Pinpoint the cell where the given text exists, returning its [x, y] midpoint coordinate. 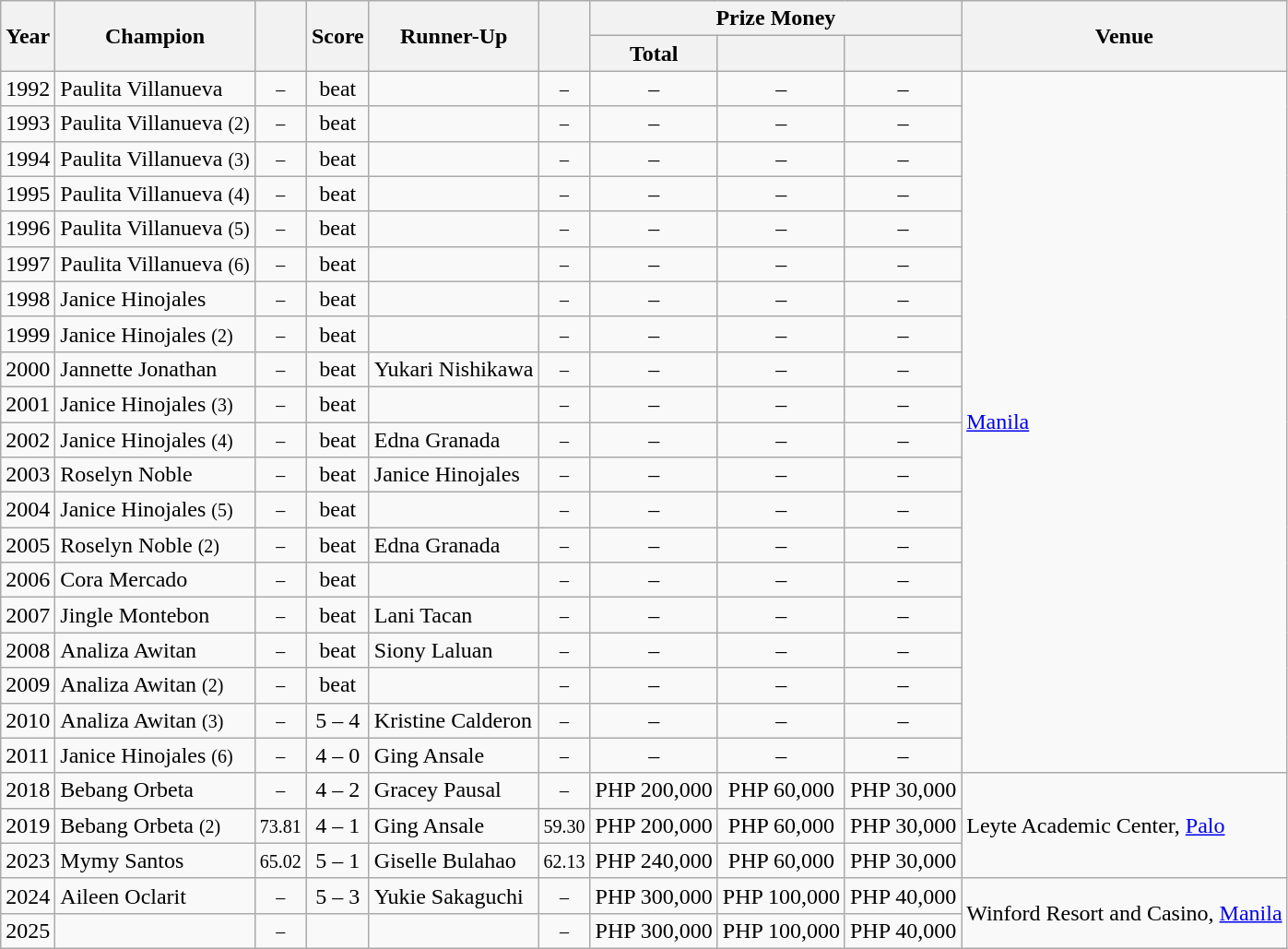
2003 [28, 475]
Lani Tacan [454, 615]
1998 [28, 299]
Paulita Villanueva [155, 89]
Analiza Awitan (3) [155, 720]
2008 [28, 650]
Manila [1125, 422]
Mymy Santos [155, 860]
62.13 [564, 860]
Aileen Oclarit [155, 896]
Paulita Villanueva (5) [155, 229]
Analiza Awitan (2) [155, 685]
Champion [155, 36]
Paulita Villanueva (2) [155, 124]
2009 [28, 685]
Yukari Nishikawa [454, 369]
4 – 1 [337, 825]
Year [28, 36]
5 – 3 [337, 896]
59.30 [564, 825]
Prize Money [776, 18]
2023 [28, 860]
Giselle Bulahao [454, 860]
1995 [28, 194]
2005 [28, 545]
Total [654, 53]
1999 [28, 334]
Jingle Montebon [155, 615]
Winford Resort and Casino, Manila [1125, 913]
4 – 0 [337, 755]
Paulita Villanueva (3) [155, 159]
Paulita Villanueva (4) [155, 194]
1996 [28, 229]
Kristine Calderon [454, 720]
65.02 [280, 860]
2025 [28, 931]
Bebang Orbeta [155, 790]
Cora Mercado [155, 580]
2024 [28, 896]
73.81 [280, 825]
2007 [28, 615]
Janice Hinojales (6) [155, 755]
Score [337, 36]
Roselyn Noble (2) [155, 545]
Leyte Academic Center, Palo [1125, 825]
5 – 1 [337, 860]
Janice Hinojales (3) [155, 404]
Paulita Villanueva (6) [155, 264]
2006 [28, 580]
1994 [28, 159]
Bebang Orbeta (2) [155, 825]
2018 [28, 790]
Runner-Up [454, 36]
Janice Hinojales (4) [155, 440]
Yukie Sakaguchi [454, 896]
Janice Hinojales (2) [155, 334]
Janice Hinojales (5) [155, 510]
Siony Laluan [454, 650]
2004 [28, 510]
Venue [1125, 36]
1993 [28, 124]
4 – 2 [337, 790]
Roselyn Noble [155, 475]
5 – 4 [337, 720]
1992 [28, 89]
2010 [28, 720]
1997 [28, 264]
2011 [28, 755]
Gracey Pausal [454, 790]
2001 [28, 404]
2002 [28, 440]
Jannette Jonathan [155, 369]
PHP 240,000 [654, 860]
2019 [28, 825]
2000 [28, 369]
Analiza Awitan [155, 650]
